Determine the (x, y) coordinate at the center of the cell enclosing the given text.  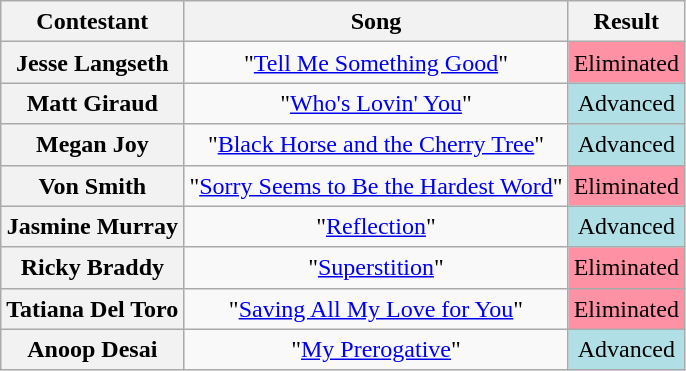
Jesse Langseth (92, 62)
Tatiana Del Toro (92, 308)
Jasmine Murray (92, 226)
"Black Horse and the Cherry Tree" (376, 144)
Result (626, 22)
Ricky Braddy (92, 268)
Megan Joy (92, 144)
"Saving All My Love for You" (376, 308)
"Who's Lovin' You" (376, 104)
Contestant (92, 22)
"Tell Me Something Good" (376, 62)
"Sorry Seems to Be the Hardest Word" (376, 186)
Von Smith (92, 186)
"My Prerogative" (376, 350)
"Reflection" (376, 226)
"Superstition" (376, 268)
Anoop Desai (92, 350)
Matt Giraud (92, 104)
Song (376, 22)
